Detect which cell encompasses the target text, then output its (X, Y) center coordinate. 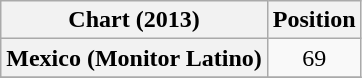
69 (314, 58)
Chart (2013) (134, 20)
Mexico (Monitor Latino) (134, 58)
Position (314, 20)
